Find where the given text appears and provide that cell's center as (X, Y) coordinate. 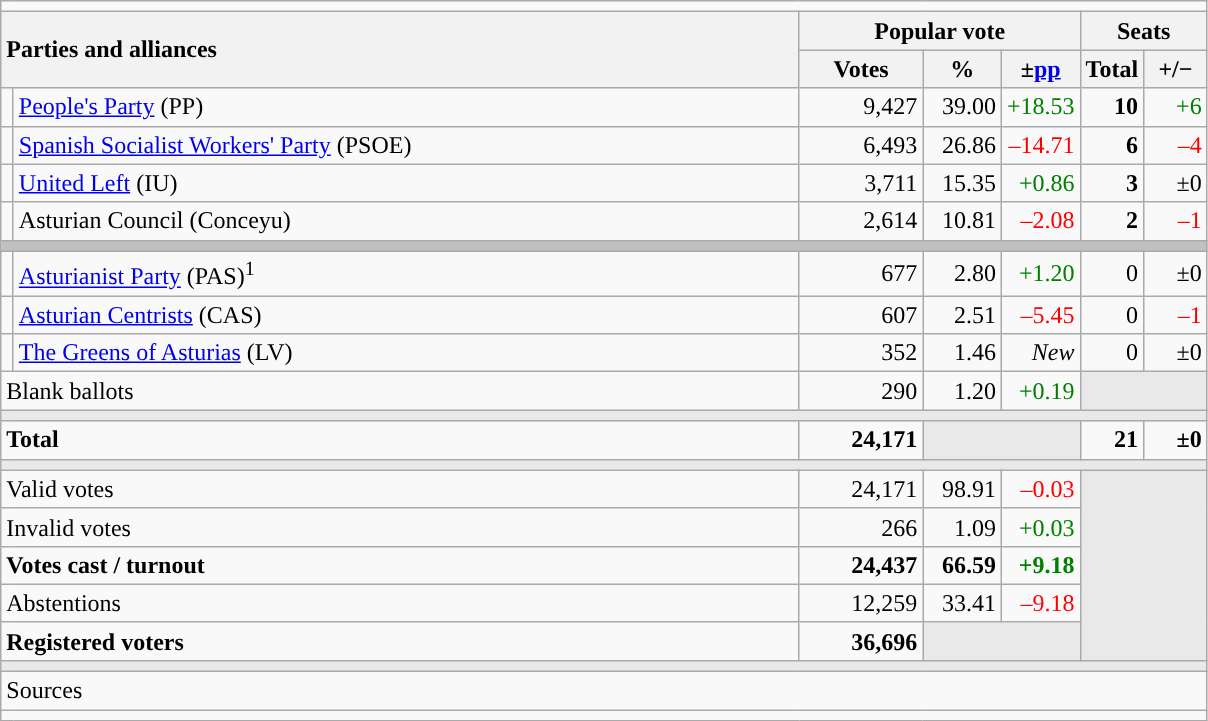
6 (1112, 145)
98.91 (962, 489)
New (1040, 353)
–5.45 (1040, 315)
12,259 (861, 603)
Popular vote (940, 31)
6,493 (861, 145)
1.46 (962, 353)
+6 (1176, 107)
36,696 (861, 641)
Votes (861, 69)
Asturianist Party (PAS)1 (406, 274)
+0.03 (1040, 527)
Blank ballots (400, 391)
3,711 (861, 183)
Spanish Socialist Workers' Party (PSOE) (406, 145)
+0.86 (1040, 183)
1.09 (962, 527)
26.86 (962, 145)
Sources (604, 691)
–2.08 (1040, 221)
9,427 (861, 107)
607 (861, 315)
Abstentions (400, 603)
Valid votes (400, 489)
39.00 (962, 107)
Votes cast / turnout (400, 565)
–4 (1176, 145)
10.81 (962, 221)
3 (1112, 183)
290 (861, 391)
Asturian Centrists (CAS) (406, 315)
2,614 (861, 221)
677 (861, 274)
Seats (1144, 31)
2.80 (962, 274)
United Left (IU) (406, 183)
10 (1112, 107)
Asturian Council (Conceyu) (406, 221)
–0.03 (1040, 489)
+9.18 (1040, 565)
2.51 (962, 315)
+0.19 (1040, 391)
±pp (1040, 69)
Invalid votes (400, 527)
266 (861, 527)
2 (1112, 221)
21 (1112, 440)
15.35 (962, 183)
+/− (1176, 69)
+1.20 (1040, 274)
–14.71 (1040, 145)
33.41 (962, 603)
1.20 (962, 391)
+18.53 (1040, 107)
The Greens of Asturias (LV) (406, 353)
66.59 (962, 565)
352 (861, 353)
–9.18 (1040, 603)
Parties and alliances (400, 50)
% (962, 69)
Registered voters (400, 641)
People's Party (PP) (406, 107)
24,437 (861, 565)
